Search for the cell housing the specified text and yield its [x, y] center coordinate. 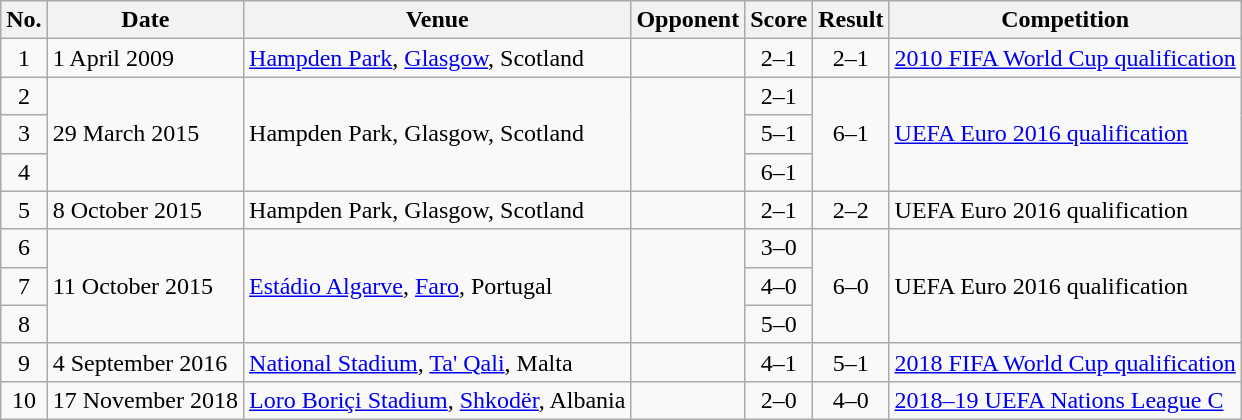
National Stadium, Ta' Qali, Malta [438, 362]
Venue [438, 20]
2018–19 UEFA Nations League C [1065, 400]
2010 FIFA World Cup qualification [1065, 58]
5 [24, 210]
1 April 2009 [145, 58]
Loro Boriçi Stadium, Shkodër, Albania [438, 400]
8 October 2015 [145, 210]
9 [24, 362]
5–0 [779, 324]
11 October 2015 [145, 286]
1 [24, 58]
6–0 [851, 286]
8 [24, 324]
4–1 [779, 362]
Score [779, 20]
3–0 [779, 248]
Result [851, 20]
6 [24, 248]
Opponent [688, 20]
2018 FIFA World Cup qualification [1065, 362]
4 [24, 172]
7 [24, 286]
Competition [1065, 20]
3 [24, 134]
2–0 [779, 400]
29 March 2015 [145, 134]
17 November 2018 [145, 400]
2 [24, 96]
2–2 [851, 210]
Estádio Algarve, Faro, Portugal [438, 286]
No. [24, 20]
4 September 2016 [145, 362]
10 [24, 400]
Date [145, 20]
